Return the [X, Y] coordinate for the center point of the cell that contains the specified text.  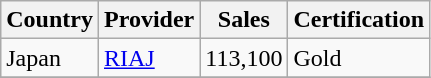
Certification [359, 20]
Sales [244, 20]
Japan [50, 58]
Provider [148, 20]
113,100 [244, 58]
Country [50, 20]
RIAJ [148, 58]
Gold [359, 58]
